Scan for the cell matching the given text and deliver its (x, y) coordinate at center. 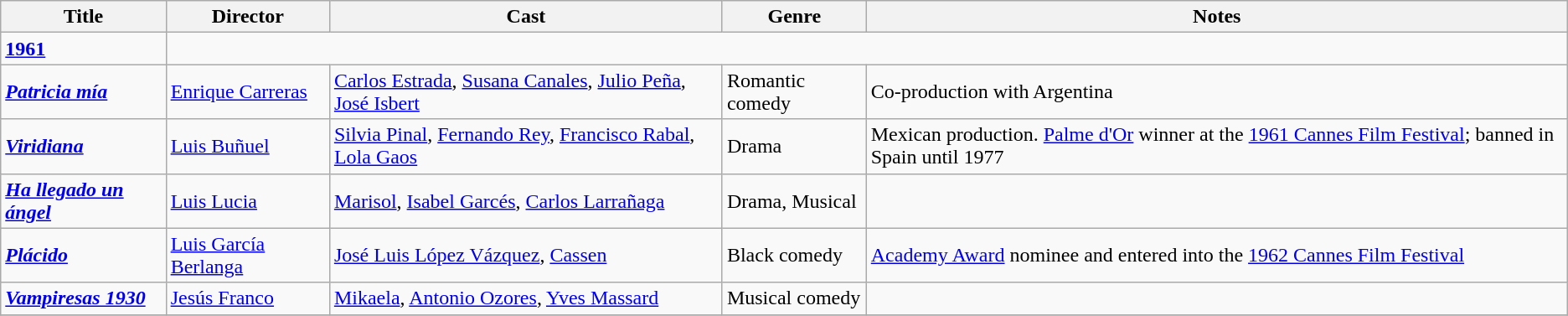
Luis Buñuel (248, 146)
Carlos Estrada, Susana Canales, Julio Peña, José Isbert (526, 92)
Ha llegado un ángel (84, 201)
Plácido (84, 255)
Academy Award nominee and entered into the 1962 Cannes Film Festival (1216, 255)
Mikaela, Antonio Ozores, Yves Massard (526, 298)
Black comedy (794, 255)
Mexican production. Palme d'Or winner at the 1961 Cannes Film Festival; banned in Spain until 1977 (1216, 146)
Drama, Musical (794, 201)
Genre (794, 17)
José Luis López Vázquez, Cassen (526, 255)
Jesús Franco (248, 298)
Vampiresas 1930 (84, 298)
Co-production with Argentina (1216, 92)
Luis Lucia (248, 201)
Marisol, Isabel Garcés, Carlos Larrañaga (526, 201)
Viridiana (84, 146)
Silvia Pinal, Fernando Rey, Francisco Rabal, Lola Gaos (526, 146)
1961 (84, 49)
Patricia mía (84, 92)
Drama (794, 146)
Romantic comedy (794, 92)
Cast (526, 17)
Luis García Berlanga (248, 255)
Musical comedy (794, 298)
Title (84, 17)
Notes (1216, 17)
Enrique Carreras (248, 92)
Director (248, 17)
